Return the [X, Y] coordinate for the center point of the cell that contains the specified text.  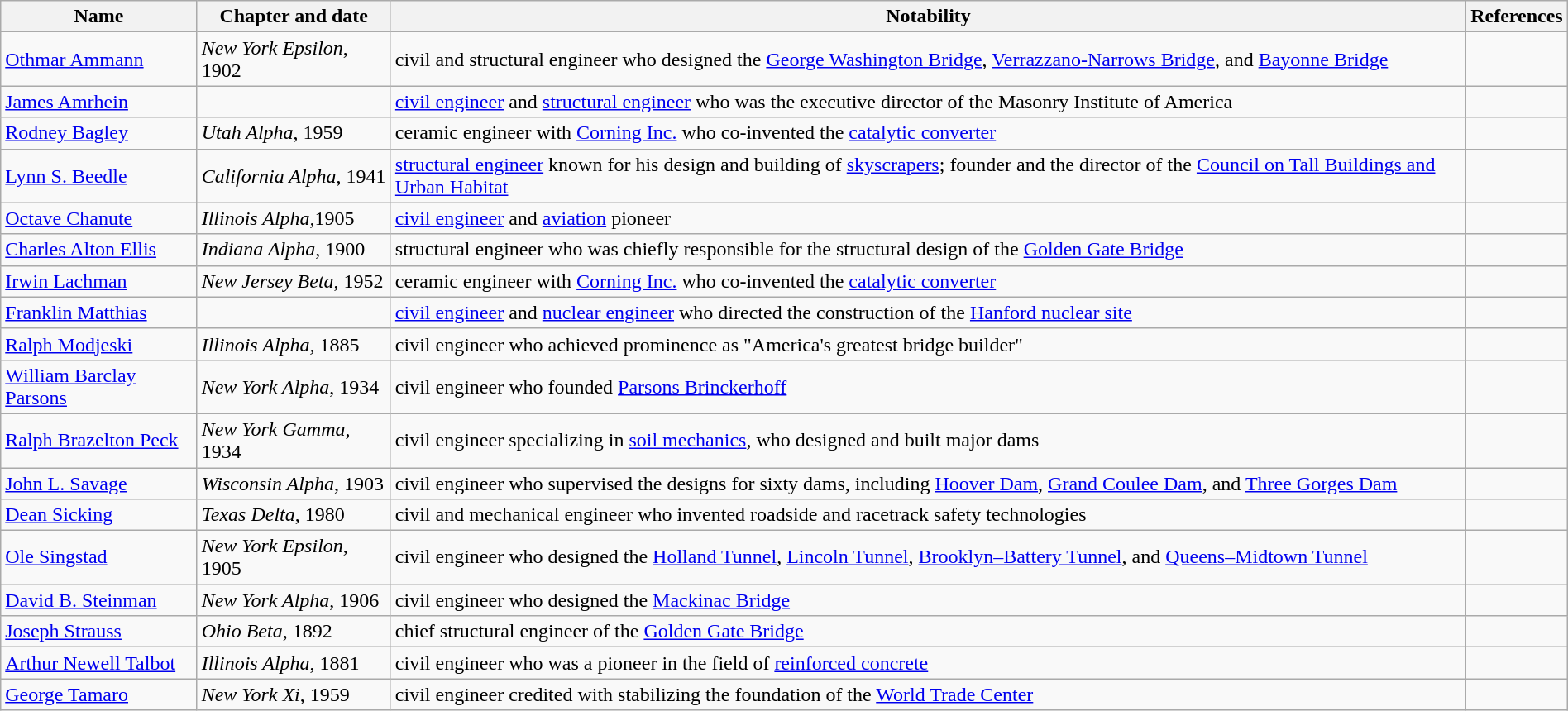
Octave Chanute [99, 218]
Wisconsin Alpha, 1903 [294, 484]
Ole Singstad [99, 557]
civil engineer who achieved prominence as "America's greatest bridge builder" [928, 344]
Name [99, 17]
New York Xi, 1959 [294, 694]
Ralph Modjeski [99, 344]
New York Epsilon, 1902 [294, 60]
Rodney Bagley [99, 133]
civil engineer who designed the Holland Tunnel, Lincoln Tunnel, Brooklyn–Battery Tunnel, and Queens–Midtown Tunnel [928, 557]
Chapter and date [294, 17]
civil engineer and aviation pioneer [928, 218]
Illinois Alpha, 1881 [294, 663]
New York Gamma, 1934 [294, 440]
California Alpha, 1941 [294, 175]
civil and structural engineer who designed the George Washington Bridge, Verrazzano-Narrows Bridge, and Bayonne Bridge [928, 60]
References [1517, 17]
structural engineer known for his design and building of skyscrapers; founder and the director of the Council on Tall Buildings and Urban Habitat [928, 175]
civil engineer and nuclear engineer who directed the construction of the Hanford nuclear site [928, 313]
New York Epsilon, 1905 [294, 557]
Lynn S. Beedle [99, 175]
structural engineer who was chiefly responsible for the structural design of the Golden Gate Bridge [928, 250]
Illinois Alpha,1905 [294, 218]
New Jersey Beta, 1952 [294, 281]
Othmar Ammann [99, 60]
James Amrhein [99, 102]
Ohio Beta, 1892 [294, 632]
Indiana Alpha, 1900 [294, 250]
Dean Sicking [99, 515]
Notability [928, 17]
Illinois Alpha, 1885 [294, 344]
civil engineer who designed the Mackinac Bridge [928, 600]
Utah Alpha, 1959 [294, 133]
William Barclay Parsons [99, 387]
chief structural engineer of the Golden Gate Bridge [928, 632]
civil engineer who supervised the designs for sixty dams, including Hoover Dam, Grand Coulee Dam, and Three Gorges Dam [928, 484]
Ralph Brazelton Peck [99, 440]
David B. Steinman [99, 600]
civil engineer specializing in soil mechanics, who designed and built major dams [928, 440]
civil engineer who founded Parsons Brinckerhoff [928, 387]
Joseph Strauss [99, 632]
John L. Savage [99, 484]
civil engineer credited with stabilizing the foundation of the World Trade Center [928, 694]
civil engineer and structural engineer who was the executive director of the Masonry Institute of America [928, 102]
New York Alpha, 1906 [294, 600]
Texas Delta, 1980 [294, 515]
New York Alpha, 1934 [294, 387]
Arthur Newell Talbot [99, 663]
Franklin Matthias [99, 313]
civil engineer who was a pioneer in the field of reinforced concrete [928, 663]
civil and mechanical engineer who invented roadside and racetrack safety technologies [928, 515]
Irwin Lachman [99, 281]
George Tamaro [99, 694]
Charles Alton Ellis [99, 250]
